Identify which cell holds the provided text, then report its (X, Y) central coordinate. 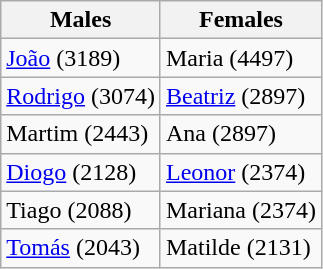
Tomás (2043) (81, 248)
Ana (2897) (240, 134)
Martim (2443) (81, 134)
Maria (4497) (240, 58)
Females (240, 20)
Rodrigo (3074) (81, 96)
Males (81, 20)
Diogo (2128) (81, 172)
Tiago (2088) (81, 210)
Leonor (2374) (240, 172)
Beatriz (2897) (240, 96)
João (3189) (81, 58)
Matilde (2131) (240, 248)
Mariana (2374) (240, 210)
